Determine the (x, y) coordinate at the center of the cell enclosing the given text.  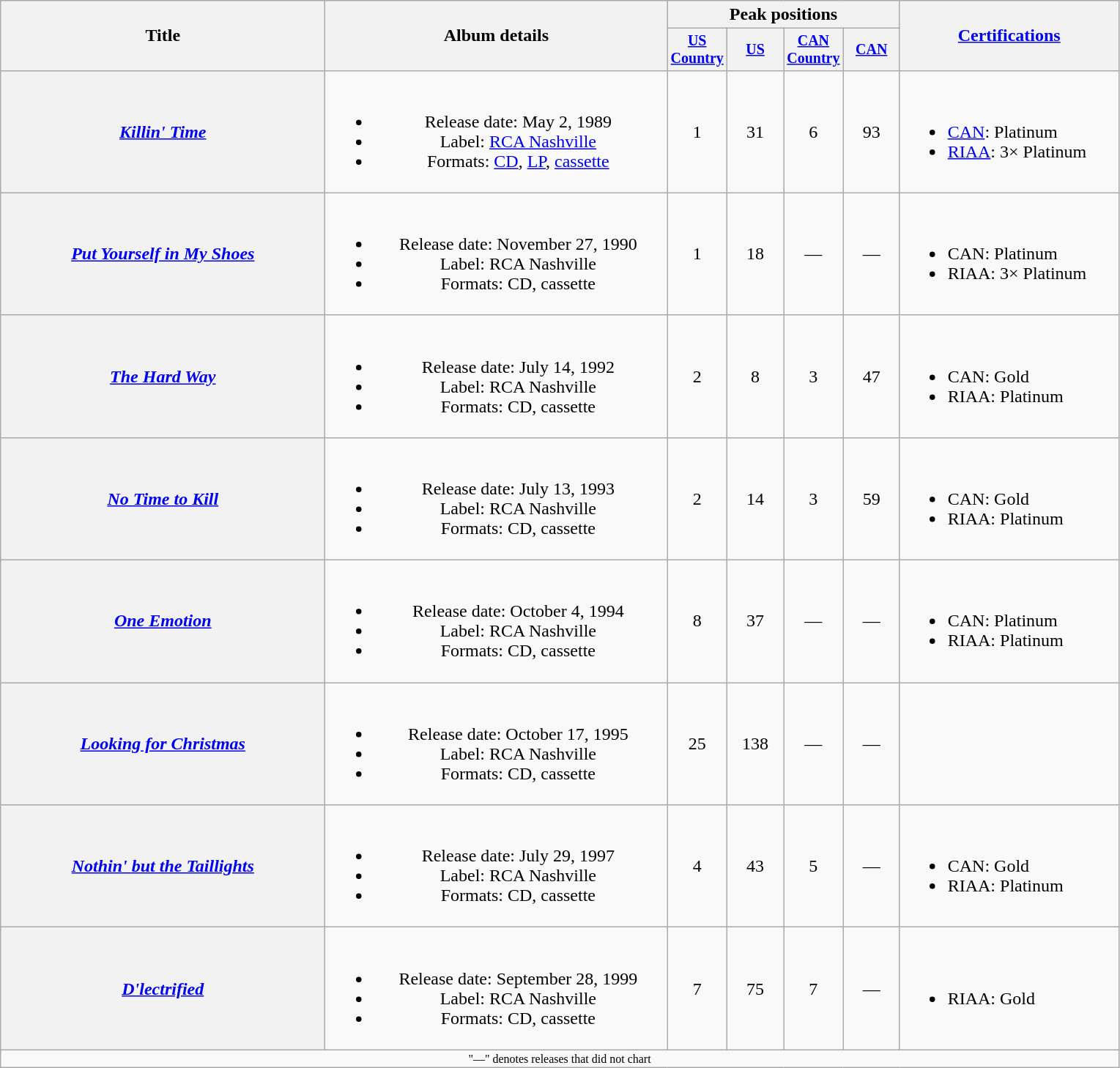
CAN: PlatinumRIAA: Platinum (1009, 621)
No Time to Kill (163, 498)
47 (872, 377)
US Country (697, 50)
75 (756, 989)
6 (814, 132)
Release date: May 2, 1989Label: RCA NashvilleFormats: CD, LP, cassette (497, 132)
Peak positions (784, 15)
Killin' Time (163, 132)
5 (814, 866)
59 (872, 498)
US (756, 50)
RIAA: Gold (1009, 989)
Release date: September 28, 1999Label: RCA NashvilleFormats: CD, cassette (497, 989)
138 (756, 744)
Release date: July 14, 1992Label: RCA NashvilleFormats: CD, cassette (497, 377)
Nothin' but the Taillights (163, 866)
Certifications (1009, 36)
CAN Country (814, 50)
"—" denotes releases that did not chart (560, 1058)
Title (163, 36)
Put Yourself in My Shoes (163, 253)
Release date: July 29, 1997Label: RCA NashvilleFormats: CD, cassette (497, 866)
18 (756, 253)
D'lectrified (163, 989)
Release date: November 27, 1990Label: RCA NashvilleFormats: CD, cassette (497, 253)
37 (756, 621)
The Hard Way (163, 377)
Album details (497, 36)
One Emotion (163, 621)
14 (756, 498)
93 (872, 132)
31 (756, 132)
Release date: July 13, 1993Label: RCA NashvilleFormats: CD, cassette (497, 498)
Release date: October 17, 1995Label: RCA NashvilleFormats: CD, cassette (497, 744)
Release date: October 4, 1994Label: RCA NashvilleFormats: CD, cassette (497, 621)
Looking for Christmas (163, 744)
43 (756, 866)
25 (697, 744)
4 (697, 866)
CAN (872, 50)
